Find where the given text appears and provide that cell's center as (x, y) coordinate. 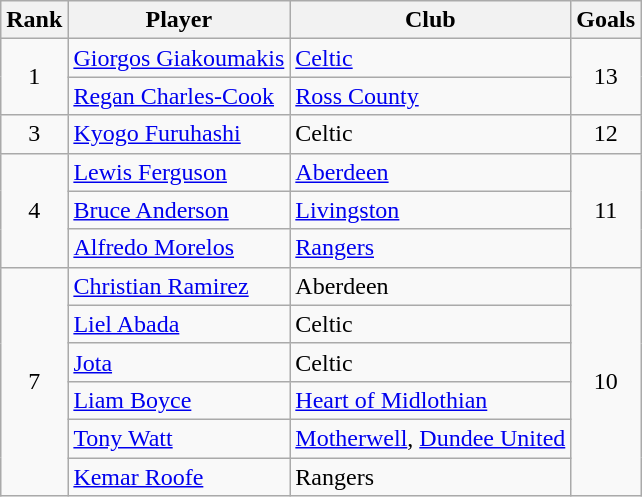
Bruce Anderson (179, 210)
4 (34, 210)
Ross County (430, 96)
Liam Boyce (179, 400)
Livingston (430, 210)
12 (606, 134)
11 (606, 210)
13 (606, 77)
7 (34, 381)
Heart of Midlothian (430, 400)
Regan Charles-Cook (179, 96)
Christian Ramirez (179, 286)
Tony Watt (179, 438)
1 (34, 77)
Liel Abada (179, 324)
10 (606, 381)
Lewis Ferguson (179, 172)
Rank (34, 20)
Goals (606, 20)
Kyogo Furuhashi (179, 134)
Jota (179, 362)
Alfredo Morelos (179, 248)
Kemar Roofe (179, 477)
Giorgos Giakoumakis (179, 58)
Club (430, 20)
3 (34, 134)
Motherwell, Dundee United (430, 438)
Player (179, 20)
